Capture the cell that displays the provided text and extract its [x, y] central coordinate. 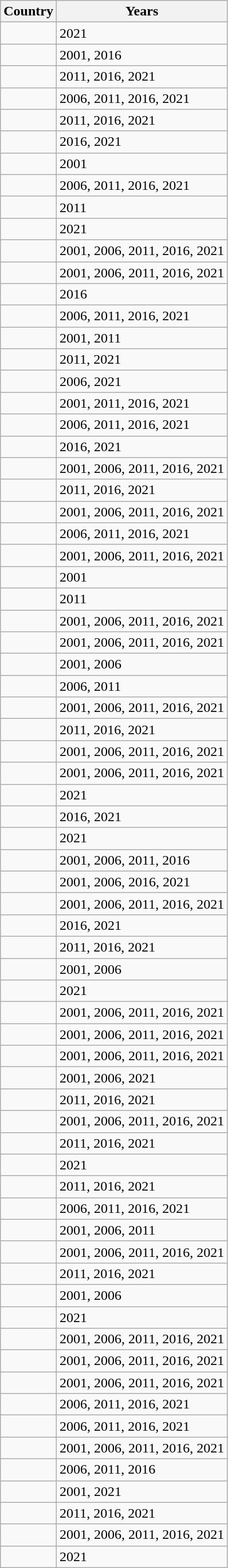
2001, 2006, 2021 [141, 1078]
2016 [141, 295]
2001, 2006, 2011, 2016 [141, 860]
Country [29, 11]
2001, 2011 [141, 338]
2006, 2021 [141, 381]
Years [141, 11]
2006, 2011 [141, 686]
2001, 2016 [141, 55]
2001, 2021 [141, 1491]
2001, 2006, 2011 [141, 1230]
2011, 2021 [141, 360]
2006, 2011, 2016 [141, 1470]
2001, 2006, 2016, 2021 [141, 882]
2001, 2011, 2016, 2021 [141, 403]
